Capture the cell that displays the provided text and extract its (X, Y) central coordinate. 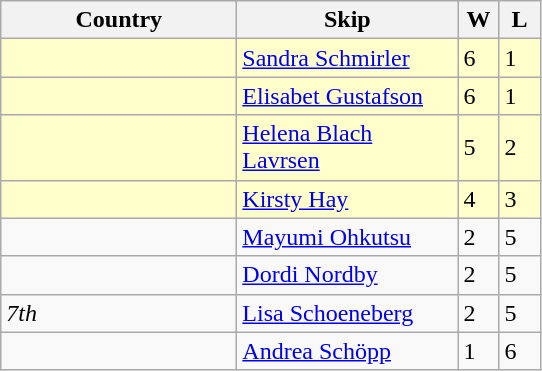
7th (119, 313)
W (478, 20)
L (520, 20)
4 (478, 199)
Kirsty Hay (348, 199)
Elisabet Gustafson (348, 96)
Dordi Nordby (348, 275)
Helena Blach Lavrsen (348, 148)
Lisa Schoeneberg (348, 313)
Country (119, 20)
Sandra Schmirler (348, 58)
Andrea Schöpp (348, 351)
Mayumi Ohkutsu (348, 237)
3 (520, 199)
Skip (348, 20)
